For the text-containing cell, return its midpoint in [x, y] coordinate format. 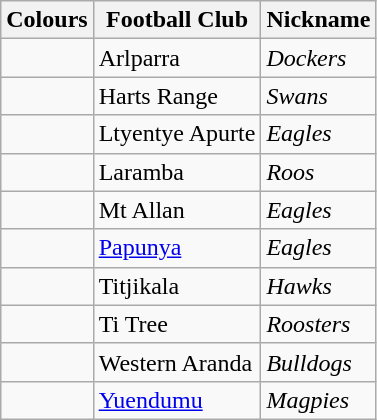
Papunya [177, 248]
Colours [47, 20]
Dockers [318, 58]
Ti Tree [177, 324]
Nickname [318, 20]
Bulldogs [318, 362]
Laramba [177, 172]
Magpies [318, 400]
Roosters [318, 324]
Arlparra [177, 58]
Roos [318, 172]
Yuendumu [177, 400]
Hawks [318, 286]
Ltyentye Apurte [177, 134]
Swans [318, 96]
Mt Allan [177, 210]
Football Club [177, 20]
Harts Range [177, 96]
Titjikala [177, 286]
Western Aranda [177, 362]
